From the cell containing the given text, extract its center point as (X, Y) coordinate. 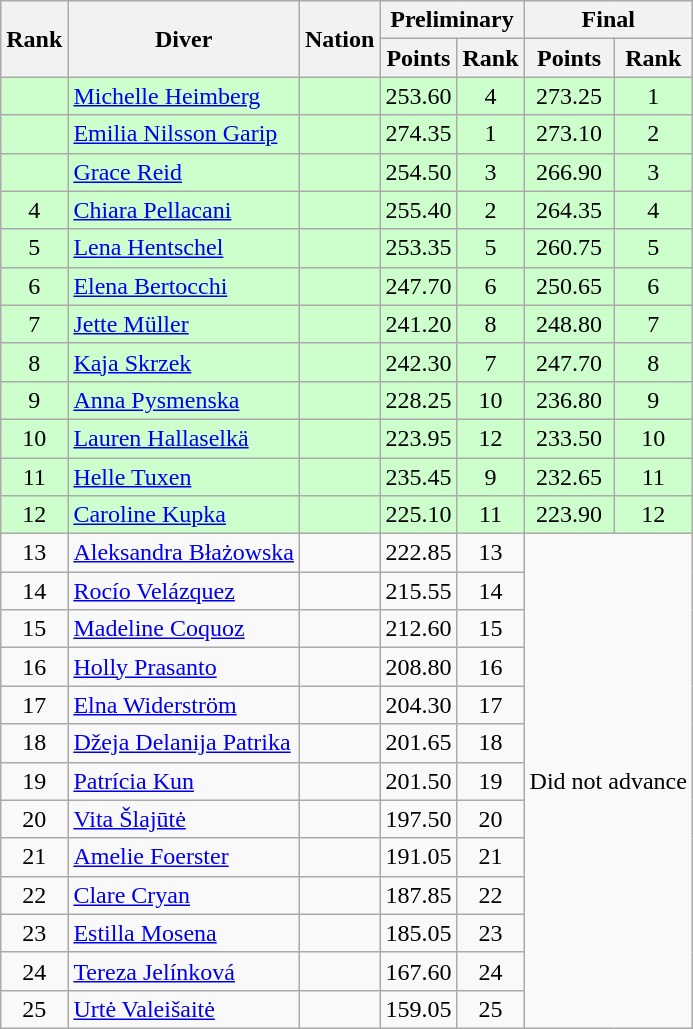
Vita Šlajūtė (184, 819)
Lauren Hallaselkä (184, 438)
235.45 (418, 477)
Kaja Skrzek (184, 362)
204.30 (418, 705)
Patrícia Kun (184, 781)
187.85 (418, 895)
Tereza Jelínková (184, 971)
233.50 (569, 438)
254.50 (418, 172)
212.60 (418, 629)
248.80 (569, 324)
250.65 (569, 286)
Helle Tuxen (184, 477)
197.50 (418, 819)
222.85 (418, 553)
236.80 (569, 400)
215.55 (418, 591)
167.60 (418, 971)
201.50 (418, 781)
Emilia Nilsson Garip (184, 134)
191.05 (418, 857)
Michelle Heimberg (184, 96)
Džeja Delanija Patrika (184, 743)
208.80 (418, 667)
232.65 (569, 477)
266.90 (569, 172)
185.05 (418, 933)
225.10 (418, 515)
Aleksandra Błażowska (184, 553)
Urtė Valeišaitė (184, 1009)
Rocío Velázquez (184, 591)
260.75 (569, 248)
273.10 (569, 134)
Diver (184, 39)
159.05 (418, 1009)
Grace Reid (184, 172)
274.35 (418, 134)
Final (608, 20)
242.30 (418, 362)
Amelie Foerster (184, 857)
241.20 (418, 324)
255.40 (418, 210)
201.65 (418, 743)
Elena Bertocchi (184, 286)
Chiara Pellacani (184, 210)
Preliminary (452, 20)
253.60 (418, 96)
273.25 (569, 96)
Madeline Coquoz (184, 629)
223.95 (418, 438)
228.25 (418, 400)
Anna Pysmenska (184, 400)
Clare Cryan (184, 895)
264.35 (569, 210)
Holly Prasanto (184, 667)
Did not advance (608, 782)
Nation (340, 39)
Jette Müller (184, 324)
Estilla Mosena (184, 933)
Caroline Kupka (184, 515)
223.90 (569, 515)
Elna Widerström (184, 705)
Lena Hentschel (184, 248)
253.35 (418, 248)
